Locate the cell with the specified text and output its [x, y] center coordinate. 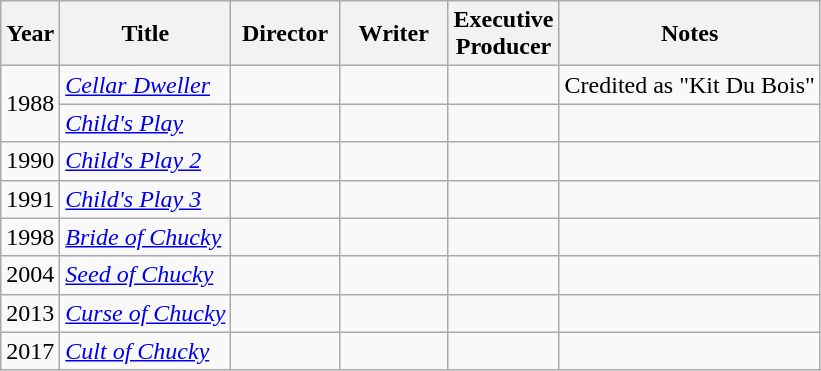
Child's Play 3 [146, 199]
1991 [30, 199]
2017 [30, 351]
Child's Play 2 [146, 161]
Director [286, 34]
Title [146, 34]
ExecutiveProducer [504, 34]
Curse of Chucky [146, 313]
2004 [30, 275]
1998 [30, 237]
Seed of Chucky [146, 275]
Credited as "Kit Du Bois" [690, 85]
2013 [30, 313]
Notes [690, 34]
Child's Play [146, 123]
Bride of Chucky [146, 237]
Cellar Dweller [146, 85]
Cult of Chucky [146, 351]
1990 [30, 161]
Year [30, 34]
Writer [394, 34]
1988 [30, 104]
